From the cell containing the given text, extract its center point as [x, y] coordinate. 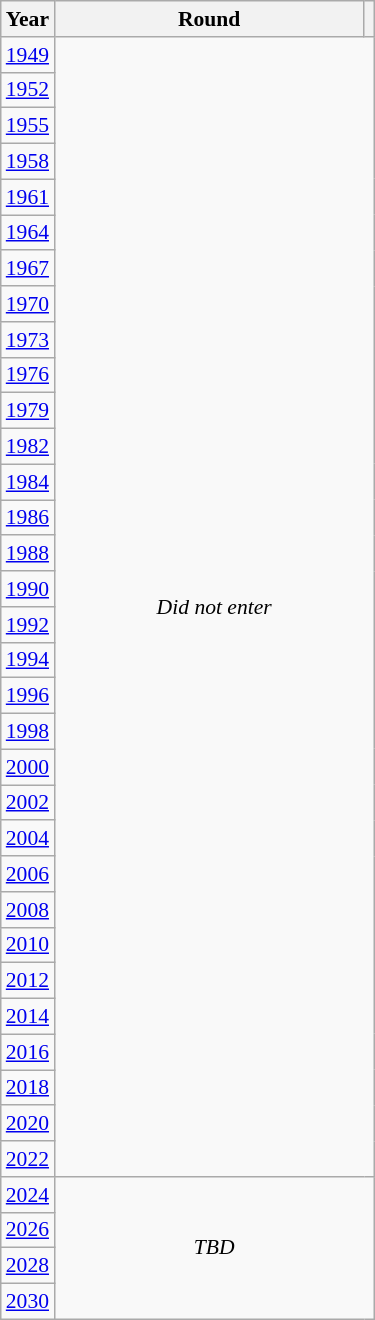
2010 [28, 945]
1984 [28, 482]
2002 [28, 803]
2008 [28, 910]
2000 [28, 767]
1982 [28, 447]
Year [28, 19]
1967 [28, 269]
1986 [28, 518]
2028 [28, 1266]
2016 [28, 1052]
1958 [28, 162]
2024 [28, 1195]
2018 [28, 1088]
1988 [28, 554]
2012 [28, 981]
1996 [28, 696]
1964 [28, 233]
2014 [28, 1017]
1955 [28, 126]
2030 [28, 1302]
1970 [28, 304]
1992 [28, 625]
1998 [28, 732]
2020 [28, 1124]
1979 [28, 411]
1973 [28, 340]
Round [209, 19]
Did not enter [214, 607]
2004 [28, 839]
1961 [28, 197]
2006 [28, 874]
1990 [28, 589]
1949 [28, 55]
2026 [28, 1230]
TBD [214, 1248]
1952 [28, 90]
2022 [28, 1159]
1976 [28, 375]
1994 [28, 660]
